Determine the [x, y] coordinate at the center of the cell enclosing the given text.  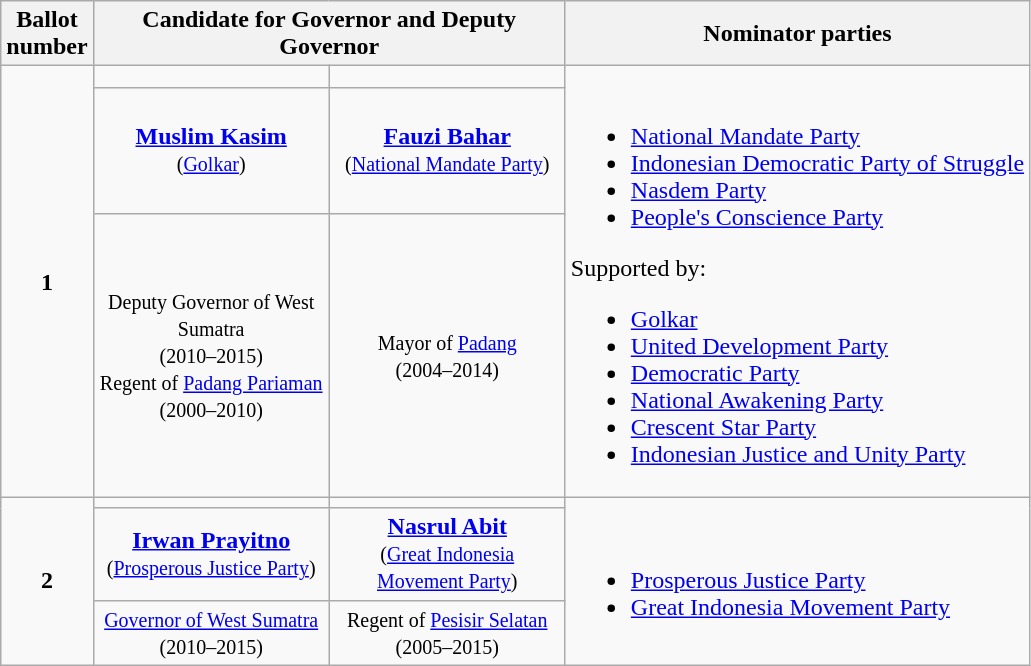
Governor of West Sumatra(2010–2015) [211, 632]
Nasrul Abit (Great Indonesia Movement Party) [447, 554]
Fauzi Bahar (National Mandate Party) [447, 150]
Mayor of Padang(2004–2014) [447, 354]
Nominator parties [797, 34]
Deputy Governor of West Sumatra(2010–2015)Regent of Padang Pariaman(2000–2010) [211, 354]
Prosperous Justice PartyGreat Indonesia Movement Party [797, 581]
Ballotnumber [47, 34]
Candidate for Governor and Deputy Governor [329, 34]
1 [47, 282]
Irwan Prayitno (Prosperous Justice Party) [211, 554]
Regent of Pesisir Selatan(2005–2015) [447, 632]
2 [47, 581]
Muslim Kasim (Golkar) [211, 150]
